Output the [X, Y] coordinate of the center of the cell containing the given text.  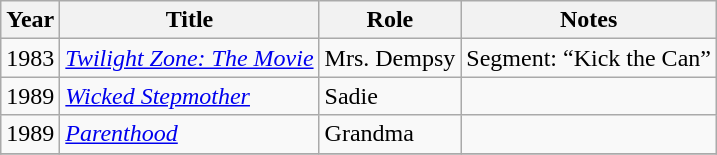
1983 [30, 58]
Grandma [390, 134]
Parenthood [190, 134]
Sadie [390, 96]
Wicked Stepmother [190, 96]
Mrs. Dempsy [390, 58]
Role [390, 20]
Twilight Zone: The Movie [190, 58]
Segment: “Kick the Can” [589, 58]
Year [30, 20]
Title [190, 20]
Notes [589, 20]
